Output the [x, y] coordinate of the center of the cell containing the given text.  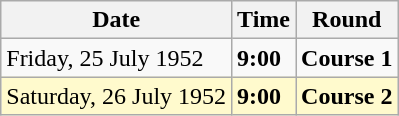
Friday, 25 July 1952 [116, 58]
Saturday, 26 July 1952 [116, 96]
Date [116, 20]
Course 1 [347, 58]
Round [347, 20]
Time [264, 20]
Course 2 [347, 96]
